Detect which cell encompasses the target text, then output its [X, Y] center coordinate. 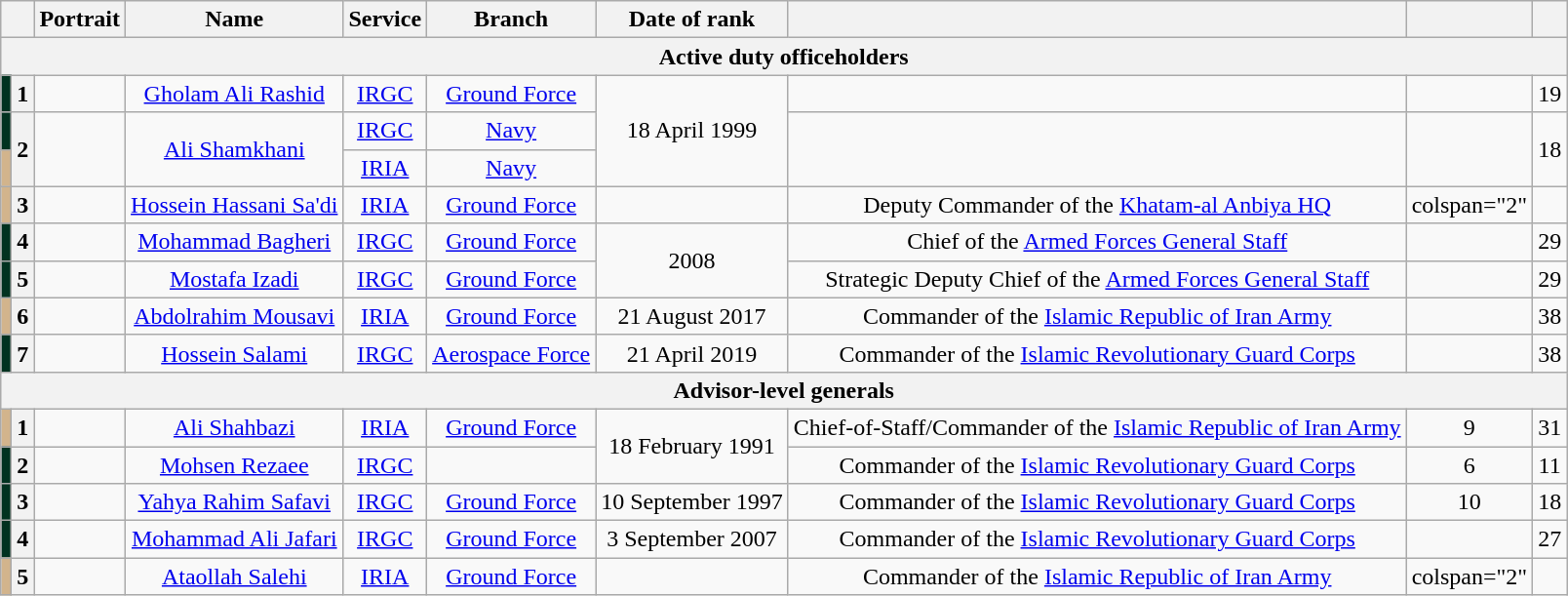
Mohammad Ali Jafari [234, 539]
Mostafa Izadi [234, 279]
27 [1550, 539]
2008 [692, 260]
31 [1550, 427]
7 [23, 353]
Portrait [80, 20]
Advisor-level generals [784, 390]
18 February 1991 [692, 446]
Ali Shamkhani [234, 149]
Chief-of-Staff/Commander of the Islamic Republic of Iran Army [1097, 427]
Service [385, 20]
Hossein Hassani Sa'di [234, 205]
11 [1550, 465]
Hossein Salami [234, 353]
Ali Shahbazi [234, 427]
Aerospace Force [511, 353]
Date of rank [692, 20]
Ataollah Salehi [234, 576]
10 September 1997 [692, 502]
21 August 2017 [692, 316]
21 April 2019 [692, 353]
Gholam Ali Rashid [234, 94]
9 [1470, 427]
Chief of the Armed Forces General Staff [1097, 242]
18 April 1999 [692, 131]
Abdolrahim Mousavi [234, 316]
19 [1550, 94]
Deputy Commander of the Khatam-al Anbiya HQ [1097, 205]
10 [1470, 502]
Branch [511, 20]
3 September 2007 [692, 539]
Active duty officeholders [784, 57]
Yahya Rahim Safavi [234, 502]
Strategic Deputy Chief of the Armed Forces General Staff [1097, 279]
Mohammad Bagheri [234, 242]
Name [234, 20]
Mohsen Rezaee [234, 465]
